Output the (X, Y) coordinate of the center of the cell containing the given text.  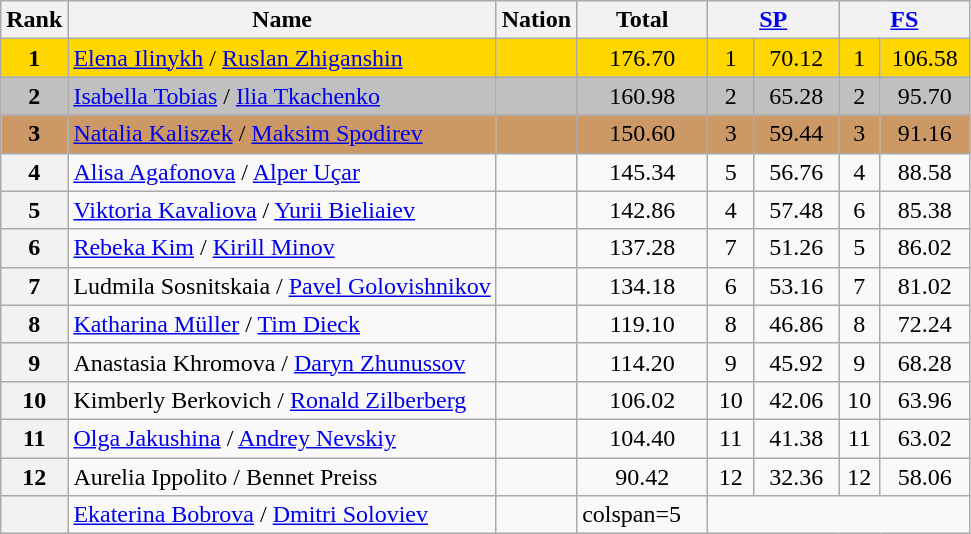
Isabella Tobias / Ilia Tkachenko (282, 96)
46.86 (796, 324)
FS (904, 20)
Anastasia Khromova / Daryn Zhunussov (282, 362)
119.10 (642, 324)
70.12 (796, 58)
72.24 (925, 324)
63.02 (925, 438)
88.58 (925, 172)
42.06 (796, 400)
142.86 (642, 210)
85.38 (925, 210)
Ekaterina Bobrova / Dmitri Soloviev (282, 515)
65.28 (796, 96)
57.48 (796, 210)
Rebeka Kim / Kirill Minov (282, 248)
91.16 (925, 134)
Natalia Kaliszek / Maksim Spodirev (282, 134)
53.16 (796, 286)
Alisa Agafonova / Alper Uçar (282, 172)
Kimberly Berkovich / Ronald Zilberberg (282, 400)
Nation (536, 20)
SP (774, 20)
134.18 (642, 286)
95.70 (925, 96)
Name (282, 20)
Elena Ilinykh / Ruslan Zhiganshin (282, 58)
56.76 (796, 172)
145.34 (642, 172)
81.02 (925, 286)
106.58 (925, 58)
41.38 (796, 438)
Olga Jakushina / Andrey Nevskiy (282, 438)
32.36 (796, 477)
160.98 (642, 96)
Aurelia Ippolito / Bennet Preiss (282, 477)
Katharina Müller / Tim Dieck (282, 324)
51.26 (796, 248)
90.42 (642, 477)
106.02 (642, 400)
Ludmila Sosnitskaia / Pavel Golovishnikov (282, 286)
68.28 (925, 362)
Viktoria Kavaliova / Yurii Bieliaiev (282, 210)
colspan=5 (642, 515)
45.92 (796, 362)
Rank (34, 20)
137.28 (642, 248)
58.06 (925, 477)
176.70 (642, 58)
114.20 (642, 362)
104.40 (642, 438)
59.44 (796, 134)
Total (642, 20)
150.60 (642, 134)
63.96 (925, 400)
86.02 (925, 248)
